Scan for the cell matching the given text and deliver its [X, Y] coordinate at center. 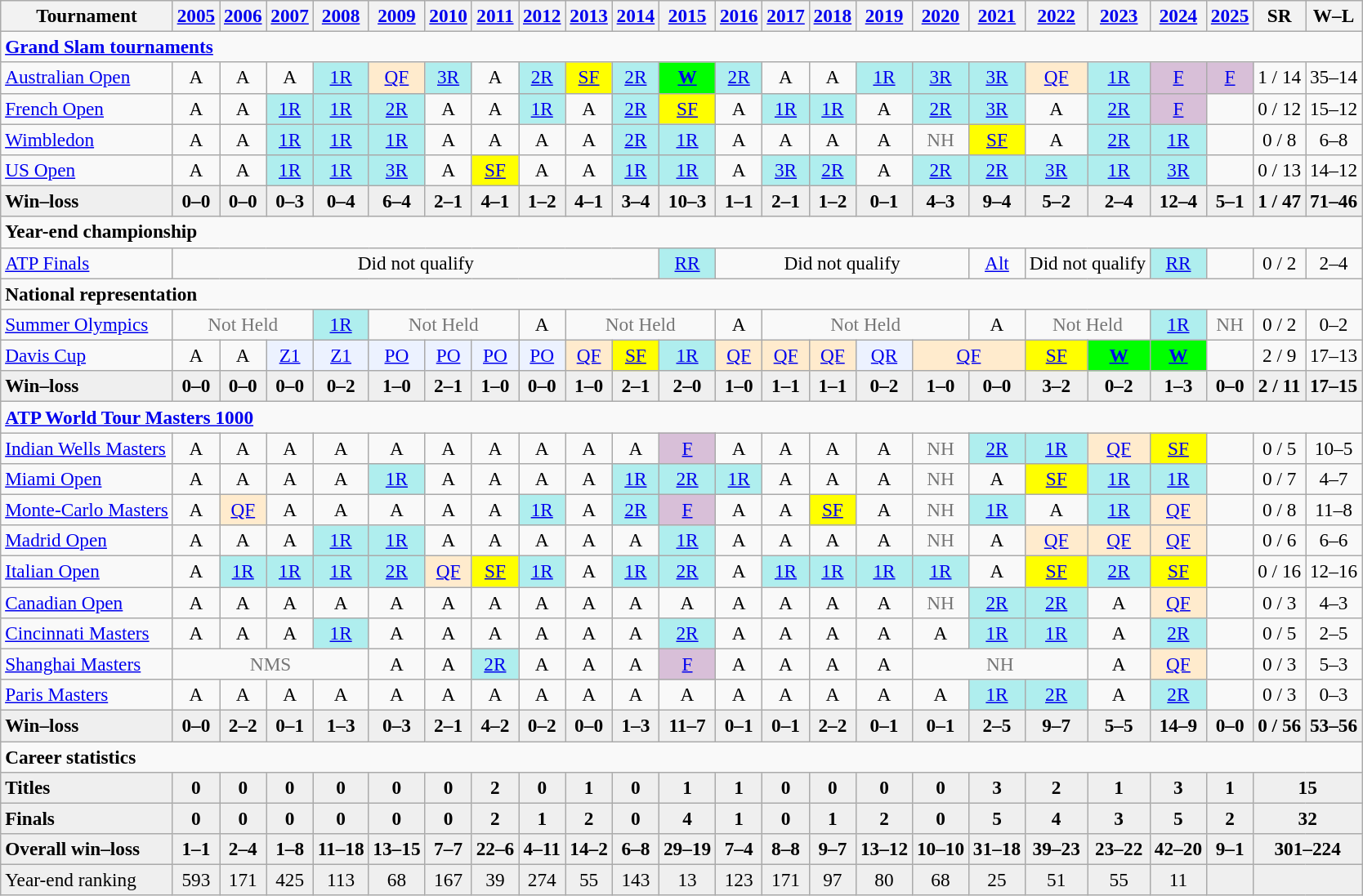
6–4 [397, 201]
2023 [1119, 16]
2020 [940, 16]
Finals [87, 818]
2009 [397, 16]
2 / 9 [1280, 355]
593 [196, 880]
Canadian Open [87, 602]
167 [448, 880]
12–16 [1334, 571]
6–6 [1334, 541]
5–5 [1119, 725]
2 / 11 [1280, 386]
274 [543, 880]
Cincinnati Masters [87, 633]
15–12 [1334, 109]
2006 [244, 16]
53–56 [1334, 725]
14–12 [1334, 170]
2007 [289, 16]
0 / 6 [1280, 541]
4–11 [543, 849]
Year-end ranking [87, 880]
Davis Cup [87, 355]
13–15 [397, 849]
143 [636, 880]
2015 [688, 16]
51 [1056, 880]
Wimbledon [87, 139]
97 [832, 880]
QR [884, 355]
2022 [1056, 16]
8–8 [786, 849]
2019 [884, 16]
39–23 [1056, 849]
22–6 [495, 849]
39 [495, 880]
23–22 [1119, 849]
425 [289, 880]
Shanghai Masters [87, 664]
9–4 [997, 201]
42–20 [1178, 849]
7–7 [448, 849]
Year-end championship [681, 232]
301–224 [1307, 849]
71–46 [1334, 201]
14–2 [588, 849]
0 / 7 [1280, 479]
2021 [997, 16]
2010 [448, 16]
5–2 [1056, 201]
Italian Open [87, 571]
2013 [588, 16]
10–3 [688, 201]
ATP World Tour Masters 1000 [681, 417]
17–15 [1334, 386]
2018 [832, 16]
Monte-Carlo Masters [87, 510]
12–4 [1178, 201]
25 [997, 880]
2005 [196, 16]
3–2 [1056, 386]
2017 [786, 16]
0 / 12 [1280, 109]
2025 [1229, 16]
14–9 [1178, 725]
17–13 [1334, 355]
NMS [270, 664]
Miami Open [87, 479]
4–7 [1334, 479]
10–10 [940, 849]
32 [1307, 818]
10–5 [1334, 448]
Overall win–loss [87, 849]
French Open [87, 109]
0 / 56 [1280, 725]
3–4 [636, 201]
5–1 [1229, 201]
7–4 [739, 849]
Titles [87, 787]
11–18 [341, 849]
9–1 [1229, 849]
Madrid Open [87, 541]
2024 [1178, 16]
Grand Slam tournaments [681, 47]
4–2 [495, 725]
11–8 [1334, 510]
Alt [997, 263]
123 [739, 880]
11–7 [688, 725]
Australian Open [87, 78]
2012 [543, 16]
National representation [681, 293]
0 / 16 [1280, 571]
1–8 [289, 849]
29–19 [688, 849]
1 / 47 [1280, 201]
2014 [636, 16]
Tournament [87, 16]
1 / 14 [1280, 78]
13–12 [884, 849]
15 [1307, 787]
Paris Masters [87, 694]
5–3 [1334, 664]
2011 [495, 16]
31–18 [997, 849]
0–4 [341, 201]
2016 [739, 16]
SR [1280, 16]
Indian Wells Masters [87, 448]
11 [1178, 880]
Summer Olympics [87, 324]
0 / 13 [1280, 170]
35–14 [1334, 78]
2–0 [688, 386]
W–L [1334, 16]
ATP Finals [87, 263]
2008 [341, 16]
80 [884, 880]
Career statistics [681, 756]
13 [688, 880]
US Open [87, 170]
113 [341, 880]
